Capture the cell that displays the provided text and extract its (X, Y) central coordinate. 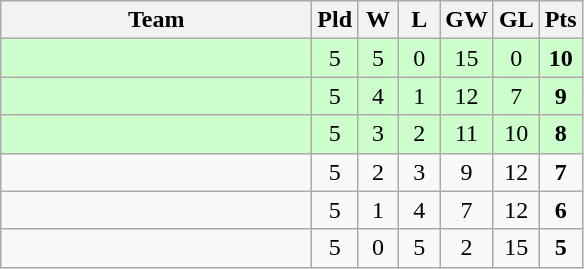
6 (560, 210)
11 (467, 134)
Pts (560, 20)
Team (156, 20)
Pld (335, 20)
W (378, 20)
GW (467, 20)
GL (516, 20)
L (420, 20)
8 (560, 134)
